Scan for the cell matching the given text and deliver its [x, y] coordinate at center. 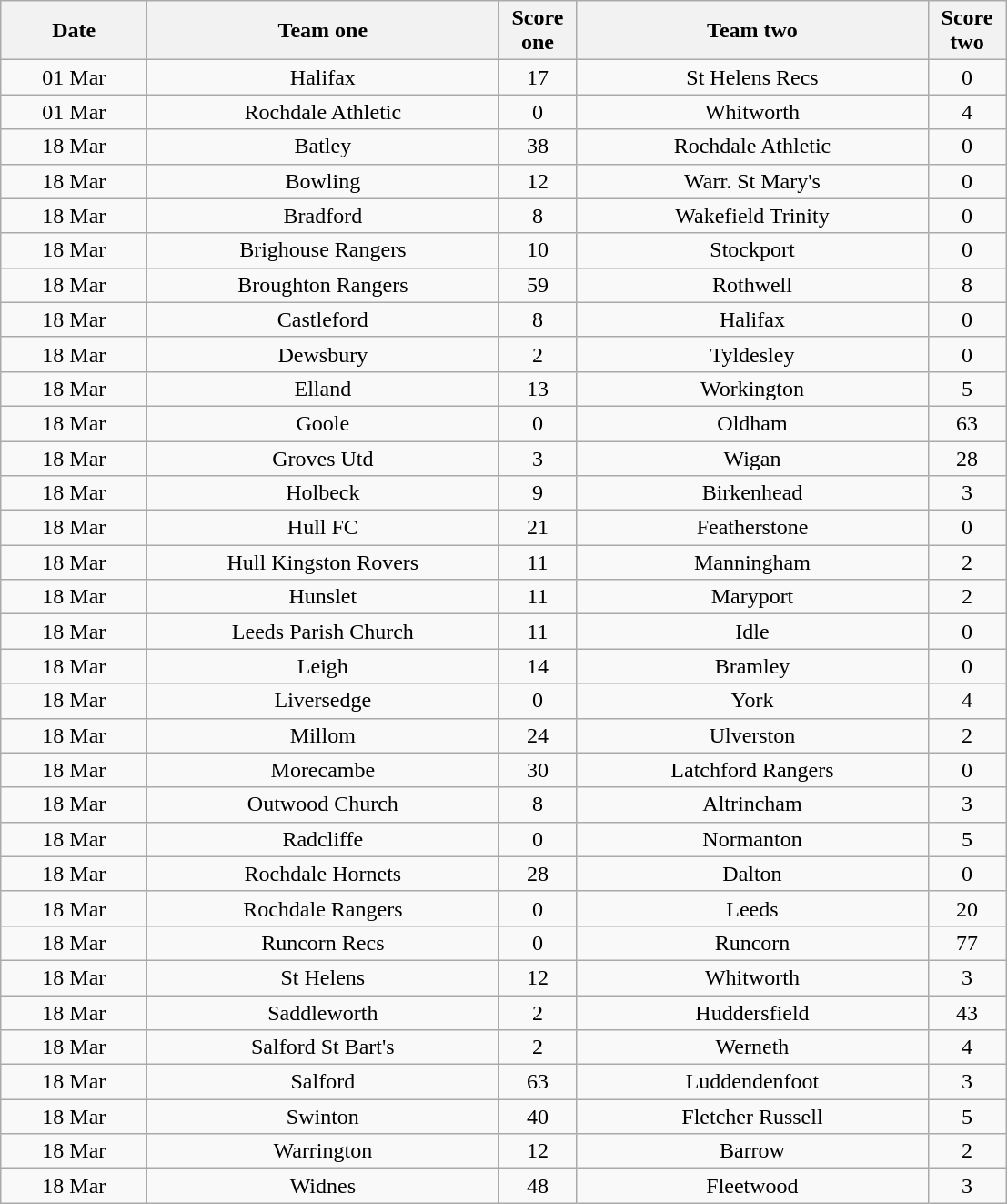
Hunslet [323, 597]
Rochdale Rangers [323, 908]
Widnes [323, 1186]
Score two [967, 31]
20 [967, 908]
Warrington [323, 1151]
Swinton [323, 1117]
Castleford [323, 319]
Saddleworth [323, 1013]
Featherstone [752, 528]
Luddendenfoot [752, 1082]
38 [538, 147]
Normanton [752, 839]
Hull Kingston Rovers [323, 562]
Rochdale Hornets [323, 874]
Outwood Church [323, 804]
Bowling [323, 181]
Groves Utd [323, 458]
Fletcher Russell [752, 1117]
43 [967, 1013]
Morecambe [323, 770]
Team one [323, 31]
Runcorn [752, 943]
Millom [323, 735]
Team two [752, 31]
Birkenhead [752, 493]
13 [538, 389]
Rothwell [752, 285]
Leeds [752, 908]
Broughton Rangers [323, 285]
Warr. St Mary's [752, 181]
Fleetwood [752, 1186]
York [752, 701]
Stockport [752, 250]
Hull FC [323, 528]
Tyldesley [752, 354]
Latchford Rangers [752, 770]
Altrincham [752, 804]
Runcorn Recs [323, 943]
Huddersfield [752, 1013]
Radcliffe [323, 839]
Workington [752, 389]
77 [967, 943]
Liversedge [323, 701]
Goole [323, 423]
Date [75, 31]
Dalton [752, 874]
Barrow [752, 1151]
Holbeck [323, 493]
St Helens [323, 977]
Oldham [752, 423]
Brighouse Rangers [323, 250]
Maryport [752, 597]
30 [538, 770]
9 [538, 493]
Dewsbury [323, 354]
Leeds Parish Church [323, 632]
Salford St Bart's [323, 1047]
17 [538, 77]
Bramley [752, 666]
Salford [323, 1082]
Leigh [323, 666]
Manningham [752, 562]
59 [538, 285]
Ulverston [752, 735]
St Helens Recs [752, 77]
10 [538, 250]
Wakefield Trinity [752, 216]
Score one [538, 31]
Elland [323, 389]
14 [538, 666]
24 [538, 735]
48 [538, 1186]
Wigan [752, 458]
21 [538, 528]
Bradford [323, 216]
Batley [323, 147]
Werneth [752, 1047]
Idle [752, 632]
40 [538, 1117]
